Scan for the cell matching the given text and deliver its (X, Y) coordinate at center. 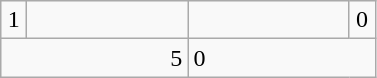
1 (14, 20)
5 (94, 58)
